Provide the (X, Y) coordinate of the cell's center where the given text is located.  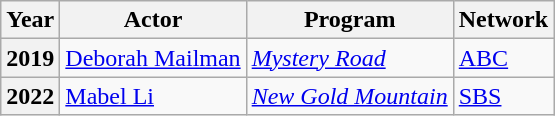
Year (30, 20)
New Gold Mountain (350, 96)
Actor (153, 20)
ABC (503, 58)
SBS (503, 96)
2022 (30, 96)
Mystery Road (350, 58)
2019 (30, 58)
Program (350, 20)
Mabel Li (153, 96)
Network (503, 20)
Deborah Mailman (153, 58)
